Output the [x, y] coordinate of the center of the cell containing the given text.  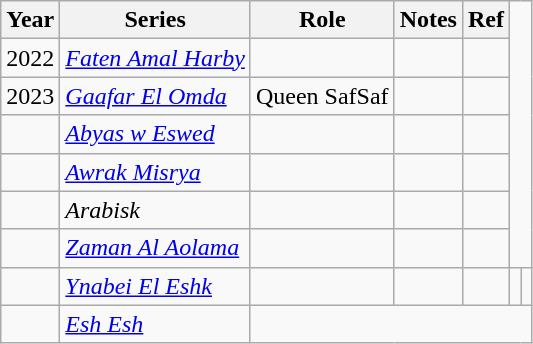
Ref [486, 20]
Year [30, 20]
Esh Esh [156, 324]
Series [156, 20]
Faten Amal Harby [156, 58]
Zaman Al Aolama [156, 248]
Abyas w Eswed [156, 134]
Awrak Misrya [156, 172]
Gaafar El Omda [156, 96]
Queen SafSaf [322, 96]
Arabisk [156, 210]
Ynabei El Eshk [156, 286]
Role [322, 20]
2023 [30, 96]
Notes [428, 20]
2022 [30, 58]
